From the cell containing the given text, extract its center point as [x, y] coordinate. 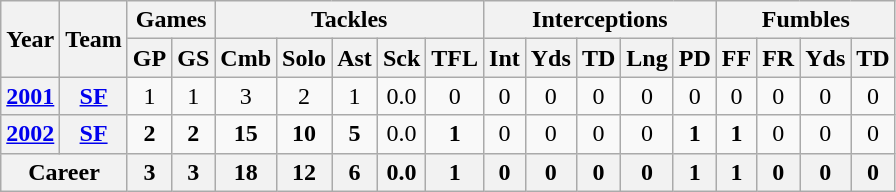
Solo [304, 58]
10 [304, 134]
Interceptions [600, 20]
2001 [30, 96]
5 [355, 134]
PD [694, 58]
6 [355, 172]
Team [94, 39]
Career [64, 172]
FR [778, 58]
Lng [647, 58]
TFL [455, 58]
Ast [355, 58]
Games [170, 20]
Tackles [350, 20]
15 [246, 134]
GP [149, 58]
Int [505, 58]
Year [30, 39]
12 [304, 172]
Fumbles [806, 20]
18 [246, 172]
FF [736, 58]
GS [194, 58]
2002 [30, 134]
Cmb [246, 58]
Sck [401, 58]
